Capture the cell that displays the provided text and extract its (X, Y) central coordinate. 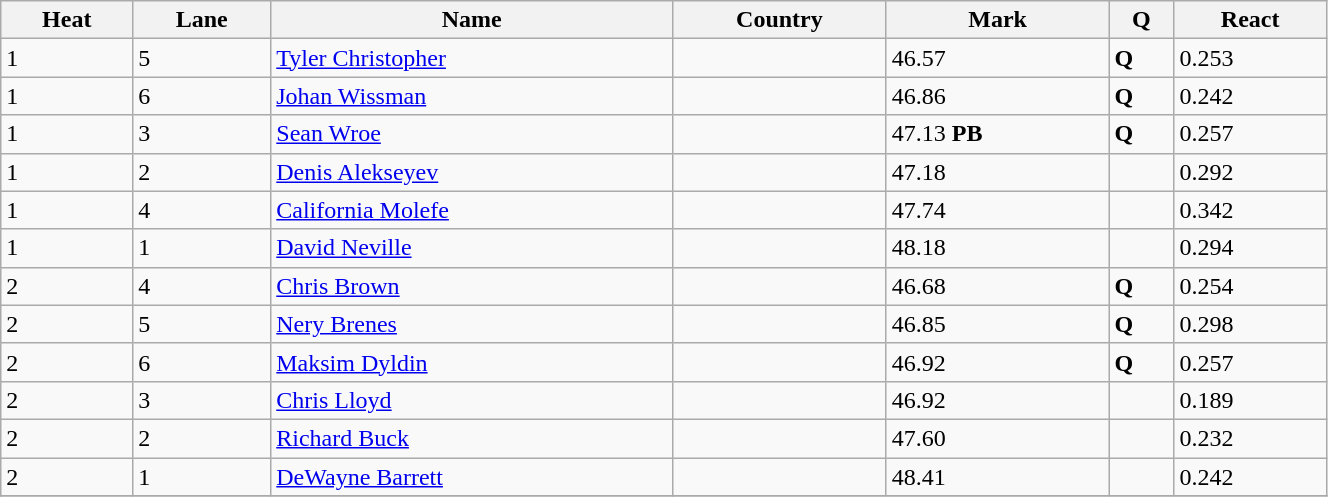
48.18 (998, 248)
0.292 (1250, 172)
Sean Wroe (472, 134)
Name (472, 20)
0.189 (1250, 400)
Mark (998, 20)
Maksim Dyldin (472, 362)
Heat (67, 20)
0.298 (1250, 324)
46.86 (998, 96)
Country (780, 20)
Johan Wissman (472, 96)
Nery Brenes (472, 324)
47.60 (998, 438)
46.57 (998, 58)
0.253 (1250, 58)
0.254 (1250, 286)
47.13 PB (998, 134)
Tyler Christopher (472, 58)
California Molefe (472, 210)
DeWayne Barrett (472, 477)
David Neville (472, 248)
React (1250, 20)
Chris Brown (472, 286)
Denis Alekseyev (472, 172)
48.41 (998, 477)
0.342 (1250, 210)
46.68 (998, 286)
Lane (202, 20)
0.232 (1250, 438)
Chris Lloyd (472, 400)
Richard Buck (472, 438)
47.18 (998, 172)
0.294 (1250, 248)
47.74 (998, 210)
46.85 (998, 324)
